Search for the cell housing the specified text and yield its (x, y) center coordinate. 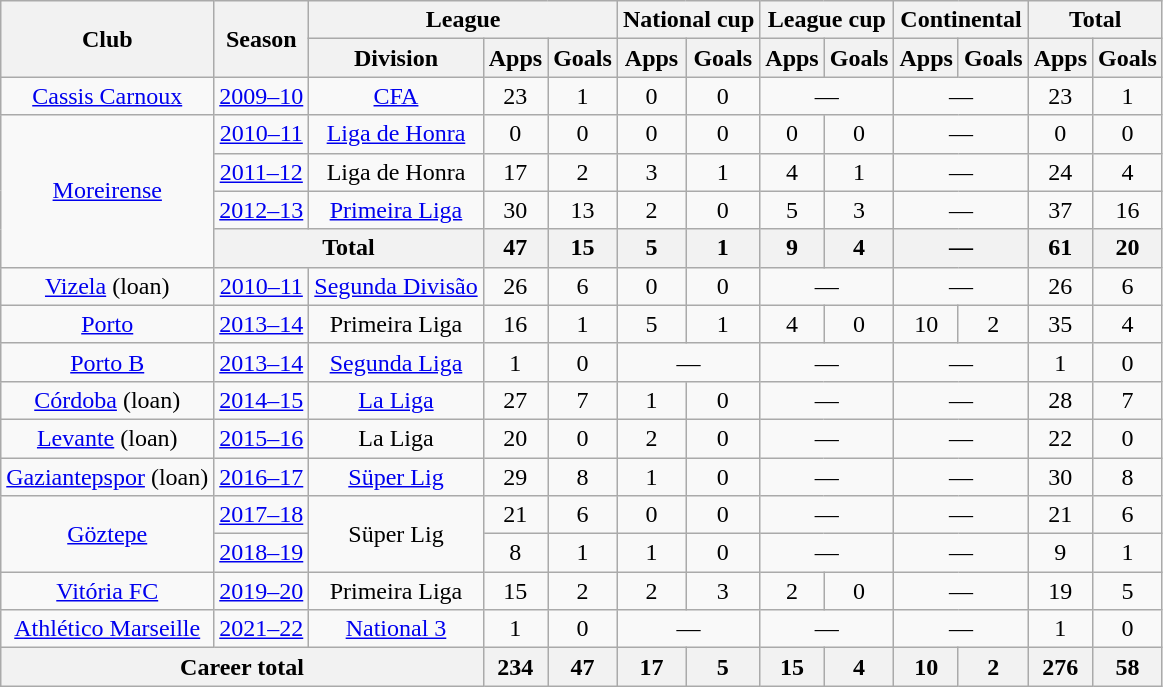
27 (515, 400)
29 (515, 477)
Season (262, 39)
2021–22 (262, 629)
Segunda Liga (396, 362)
League cup (827, 20)
Athlético Marseille (108, 629)
Porto (108, 324)
League (464, 20)
Moreirense (108, 191)
35 (1060, 324)
Cassis Carnoux (108, 96)
Levante (loan) (108, 438)
2015–16 (262, 438)
Division (396, 58)
Continental (961, 20)
2018–19 (262, 553)
Segunda Divisão (396, 286)
2019–20 (262, 591)
Vitória FC (108, 591)
37 (1060, 210)
CFA (396, 96)
Career total (242, 667)
Club (108, 39)
61 (1060, 248)
National 3 (396, 629)
24 (1060, 172)
234 (515, 667)
2011–12 (262, 172)
2012–13 (262, 210)
22 (1060, 438)
Córdoba (loan) (108, 400)
Vizela (loan) (108, 286)
Göztepe (108, 534)
28 (1060, 400)
19 (1060, 591)
276 (1060, 667)
National cup (688, 20)
2016–17 (262, 477)
Gaziantepspor (loan) (108, 477)
Porto B (108, 362)
2014–15 (262, 400)
2017–18 (262, 515)
13 (583, 210)
58 (1128, 667)
2009–10 (262, 96)
